Return (X, Y) of the center of cell containing provided text 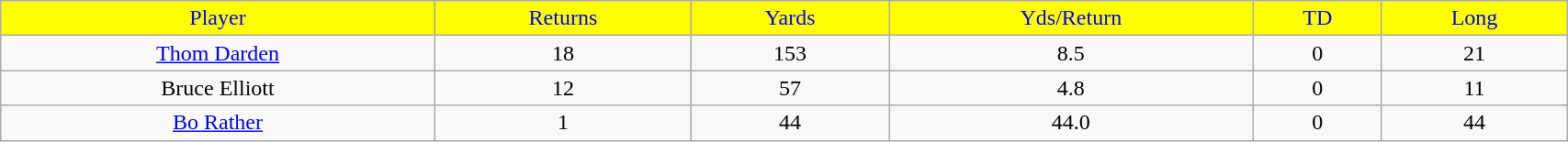
Returns (562, 18)
1 (562, 123)
8.5 (1071, 53)
Bruce Elliott (219, 88)
57 (790, 88)
44.0 (1071, 123)
12 (562, 88)
18 (562, 53)
153 (790, 53)
21 (1473, 53)
TD (1317, 18)
4.8 (1071, 88)
11 (1473, 88)
Yds/Return (1071, 18)
Player (219, 18)
Bo Rather (219, 123)
Thom Darden (219, 53)
Long (1473, 18)
Yards (790, 18)
